Capture the cell that displays the provided text and extract its [x, y] central coordinate. 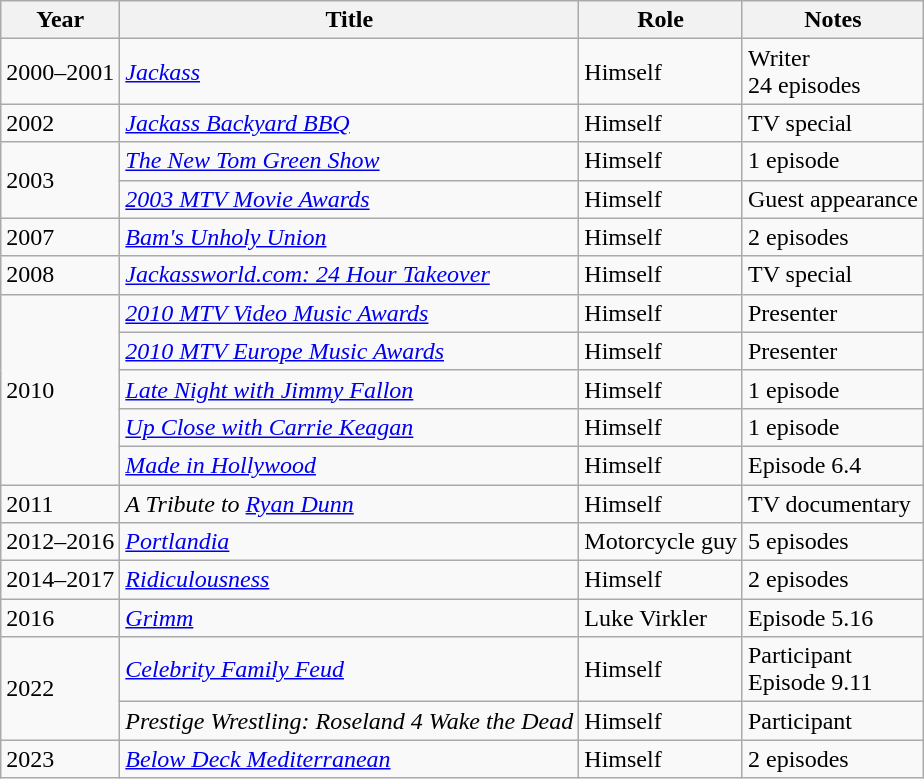
2022 [60, 688]
Role [661, 20]
2010 [60, 389]
Below Deck Mediterranean [350, 759]
Motorcycle guy [661, 542]
Up Close with Carrie Keagan [350, 427]
Jackass [350, 72]
2010 MTV Europe Music Awards [350, 351]
5 episodes [832, 542]
Portlandia [350, 542]
2000–2001 [60, 72]
Title [350, 20]
2010 MTV Video Music Awards [350, 313]
Celebrity Family Feud [350, 670]
Ridiculousness [350, 580]
Jackassworld.com: 24 Hour Takeover [350, 275]
Made in Hollywood [350, 465]
2012–2016 [60, 542]
Luke Virkler [661, 618]
Late Night with Jimmy Fallon [350, 389]
ParticipantEpisode 9.11 [832, 670]
2003 MTV Movie Awards [350, 199]
Bam's Unholy Union [350, 237]
Jackass Backyard BBQ [350, 123]
Episode 5.16 [832, 618]
The New Tom Green Show [350, 161]
2003 [60, 180]
A Tribute to Ryan Dunn [350, 503]
2011 [60, 503]
Guest appearance [832, 199]
Prestige Wrestling: Roseland 4 Wake the Dead [350, 721]
2014–2017 [60, 580]
2023 [60, 759]
Year [60, 20]
Episode 6.4 [832, 465]
2008 [60, 275]
Writer24 episodes [832, 72]
Participant [832, 721]
TV documentary [832, 503]
2007 [60, 237]
2002 [60, 123]
2016 [60, 618]
Notes [832, 20]
Grimm [350, 618]
